Detect which cell encompasses the target text, then output its (X, Y) center coordinate. 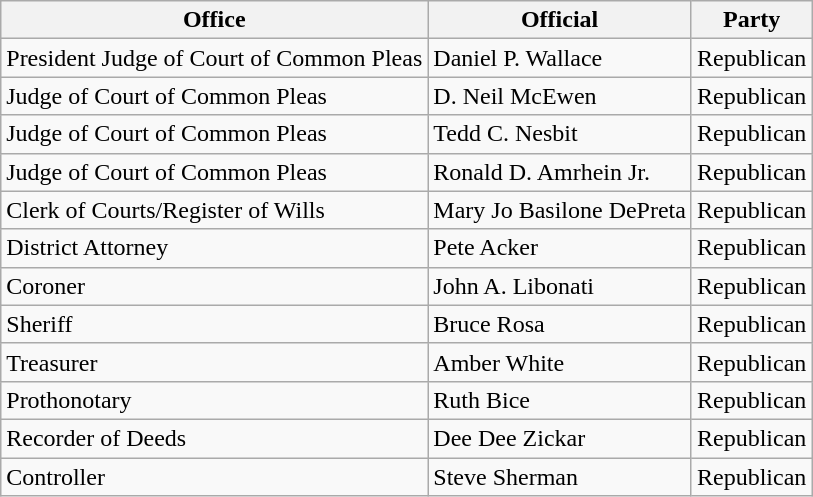
John A. Libonati (560, 286)
Office (214, 20)
Daniel P. Wallace (560, 58)
Bruce Rosa (560, 324)
D. Neil McEwen (560, 96)
Treasurer (214, 362)
Recorder of Deeds (214, 438)
Amber White (560, 362)
President Judge of Court of Common Pleas (214, 58)
Ruth Bice (560, 400)
Clerk of Courts/Register of Wills (214, 210)
Ronald D. Amrhein Jr. (560, 172)
District Attorney (214, 248)
Prothonotary (214, 400)
Pete Acker (560, 248)
Coroner (214, 286)
Steve Sherman (560, 477)
Sheriff (214, 324)
Tedd C. Nesbit (560, 134)
Official (560, 20)
Dee Dee Zickar (560, 438)
Controller (214, 477)
Party (751, 20)
Mary Jo Basilone DePreta (560, 210)
